Search for the cell housing the specified text and yield its [X, Y] center coordinate. 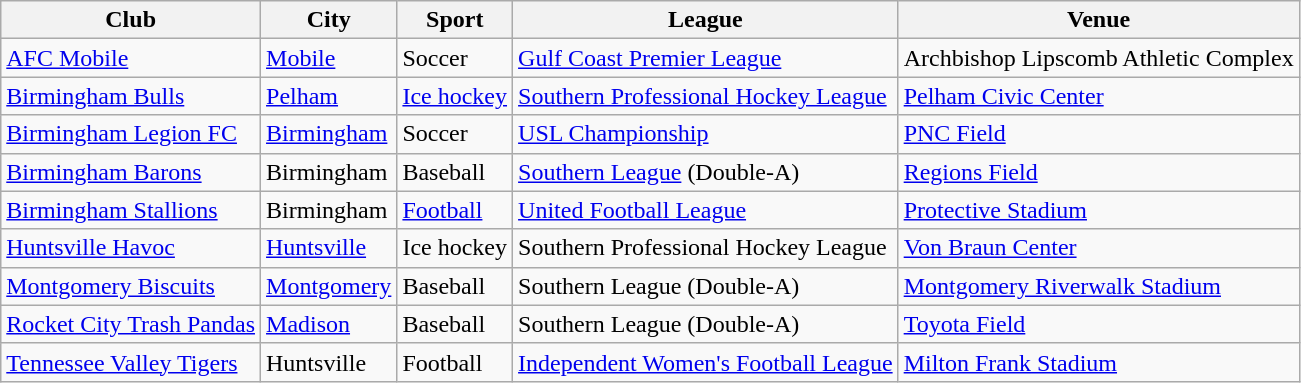
Independent Women's Football League [706, 362]
Madison [329, 324]
Von Braun Center [1098, 248]
League [706, 20]
Archbishop Lipscomb Athletic Complex [1098, 58]
Tennessee Valley Tigers [131, 362]
Birmingham Bulls [131, 96]
Milton Frank Stadium [1098, 362]
Protective Stadium [1098, 210]
Huntsville Havoc [131, 248]
Pelham [329, 96]
Montgomery [329, 286]
Birmingham Barons [131, 172]
Pelham Civic Center [1098, 96]
Gulf Coast Premier League [706, 58]
Venue [1098, 20]
Club [131, 20]
Birmingham Legion FC [131, 134]
Montgomery Riverwalk Stadium [1098, 286]
Birmingham Stallions [131, 210]
United Football League [706, 210]
Toyota Field [1098, 324]
USL Championship [706, 134]
City [329, 20]
Rocket City Trash Pandas [131, 324]
AFC Mobile [131, 58]
Sport [455, 20]
Regions Field [1098, 172]
Montgomery Biscuits [131, 286]
Mobile [329, 58]
PNC Field [1098, 134]
